Locate the cell with the specified text and output its [X, Y] center coordinate. 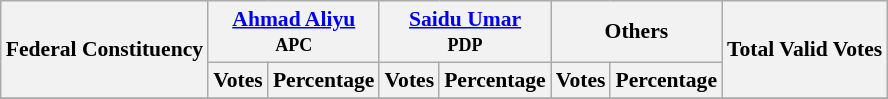
Ahmad AliyuAPC [294, 32]
Federal Constituency [104, 50]
Total Valid Votes [804, 50]
Others [636, 32]
Saidu UmarPDP [464, 32]
